Scan for the cell matching the given text and deliver its [X, Y] coordinate at center. 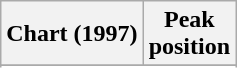
Chart (1997) [72, 34]
Peakposition [189, 34]
